Locate the cell with the specified text and output its (X, Y) center coordinate. 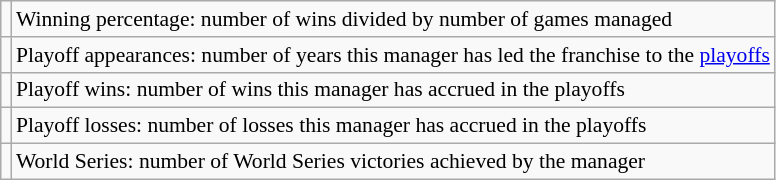
World Series: number of World Series victories achieved by the manager (393, 162)
Playoff appearances: number of years this manager has led the franchise to the playoffs (393, 55)
Winning percentage: number of wins divided by number of games managed (393, 19)
Playoff wins: number of wins this manager has accrued in the playoffs (393, 90)
Playoff losses: number of losses this manager has accrued in the playoffs (393, 126)
